For the text-containing cell, return its midpoint in [x, y] coordinate format. 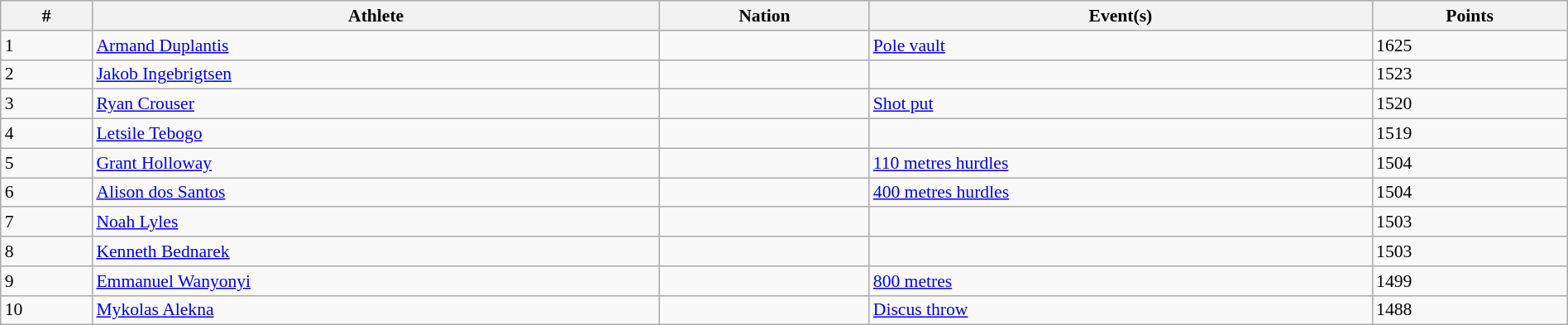
800 metres [1121, 281]
Emmanuel Wanyonyi [375, 281]
Jakob Ingebrigtsen [375, 74]
4 [46, 134]
6 [46, 193]
Ryan Crouser [375, 104]
9 [46, 281]
Alison dos Santos [375, 193]
1488 [1470, 310]
8 [46, 251]
Shot put [1121, 104]
Grant Holloway [375, 163]
7 [46, 222]
Athlete [375, 16]
Points [1470, 16]
2 [46, 74]
Pole vault [1121, 45]
Event(s) [1121, 16]
Mykolas Alekna [375, 310]
# [46, 16]
10 [46, 310]
1499 [1470, 281]
Noah Lyles [375, 222]
1 [46, 45]
110 metres hurdles [1121, 163]
1625 [1470, 45]
Armand Duplantis [375, 45]
Letsile Tebogo [375, 134]
1520 [1470, 104]
5 [46, 163]
3 [46, 104]
400 metres hurdles [1121, 193]
1523 [1470, 74]
1519 [1470, 134]
Discus throw [1121, 310]
Nation [764, 16]
Kenneth Bednarek [375, 251]
